Scan for the cell matching the given text and deliver its [X, Y] coordinate at center. 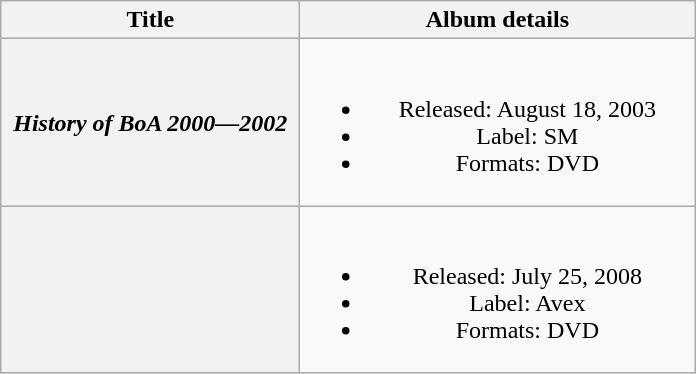
Released: July 25, 2008 Label: AvexFormats: DVD [498, 290]
History of BoA 2000—2002 [150, 122]
Title [150, 20]
Released: August 18, 2003 Label: SMFormats: DVD [498, 122]
Album details [498, 20]
